From the cell containing the given text, extract its center point as (X, Y) coordinate. 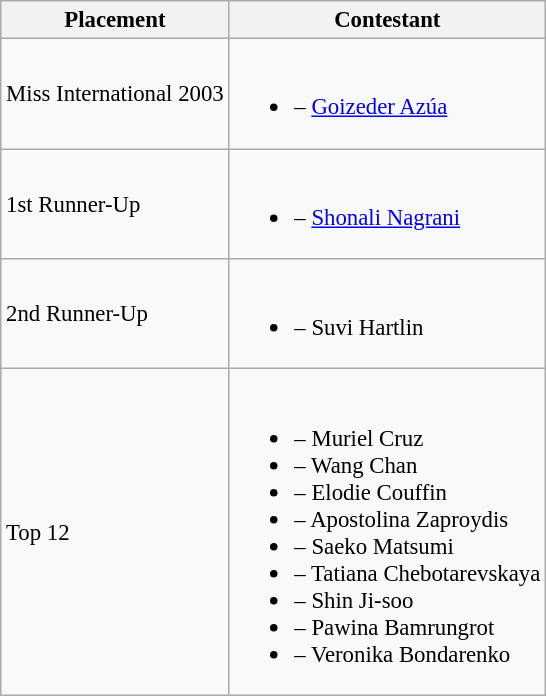
2nd Runner-Up (115, 314)
– Shonali Nagrani (388, 204)
Placement (115, 20)
Top 12 (115, 532)
1st Runner-Up (115, 204)
Miss International 2003 (115, 94)
– Goizeder Azúa (388, 94)
Contestant (388, 20)
– Suvi Hartlin (388, 314)
